Output the [x, y] coordinate of the center of the cell containing the given text.  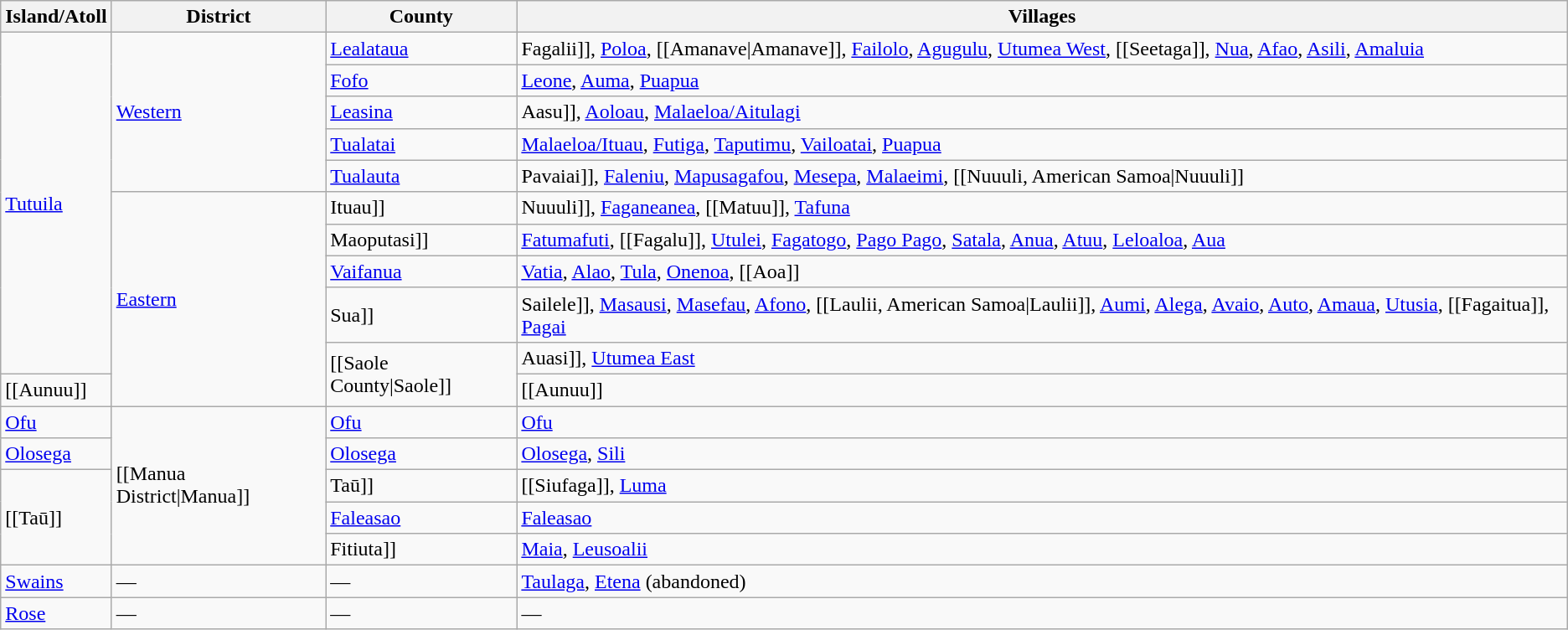
Malaeloa/Ituau, Futiga, Taputimu, Vailoatai, Puapua [1042, 144]
Maoputasi]] [421, 240]
Pavaiai]], Faleniu, Mapusagafou, Mesepa, Malaeimi, [[Nuuuli, American Samoa|Nuuuli]] [1042, 176]
Eastern [219, 298]
Lealataua [421, 49]
Tualatai [421, 144]
District [219, 17]
Fitiuta]] [421, 550]
Taulaga, Etena (abandoned) [1042, 581]
[[Siufaga]], Luma [1042, 486]
Vatia, Alao, Tula, Onenoa, [[Aoa]] [1042, 271]
Ituau]] [421, 208]
Tualauta [421, 176]
Western [219, 112]
Swains [56, 581]
Island/Atoll [56, 17]
[[Manua District|Manua]] [219, 485]
Auasi]], Utumea East [1042, 358]
Rose [56, 613]
Fatumafuti, [[Fagalu]], Utulei, Fagatogo, Pago Pago, Satala, Anua, Atuu, Leloaloa, Aua [1042, 240]
Villages [1042, 17]
Leasina [421, 112]
Fagalii]], Poloa, [[Amanave|Amanave]], Failolo, Agugulu, Utumea West, [[Seetaga]], Nua, Afao, Asili, Amaluia [1042, 49]
[[Taū]] [56, 518]
Leone, Auma, Puapua [1042, 80]
Sailele]], Masausi, Masefau, Afono, [[Laulii, American Samoa|Laulii]], Aumi, Alega, Avaio, Auto, Amaua, Utusia, [[Fagaitua]], Pagai [1042, 315]
Nuuuli]], Faganeanea, [[Matuu]], Tafuna [1042, 208]
County [421, 17]
Fofo [421, 80]
Aasu]], Aoloau, Malaeloa/Aitulagi [1042, 112]
Tutuila [56, 204]
[[Saole County|Saole]] [421, 374]
Maia, Leusoalii [1042, 550]
Sua]] [421, 315]
Olosega, Sili [1042, 454]
Vaifanua [421, 271]
Taū]] [421, 486]
